Scan for the cell matching the given text and deliver its [X, Y] coordinate at center. 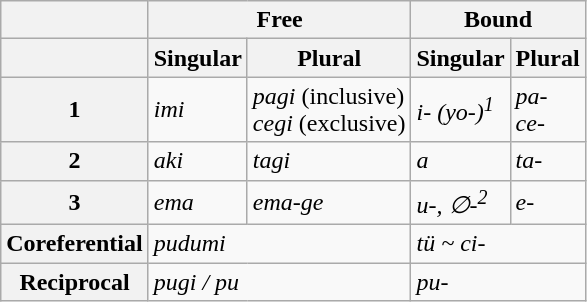
Reciprocal [74, 282]
2 [74, 161]
aki [198, 161]
ema-ge [329, 202]
a [460, 161]
imi [198, 110]
ta- [548, 161]
tü ~ ci- [498, 244]
Free [280, 20]
3 [74, 202]
e- [548, 202]
ema [198, 202]
pa-ce- [548, 110]
pu- [498, 282]
pagi (inclusive)cegi (exclusive) [329, 110]
Bound [498, 20]
i- (yo-)1 [460, 110]
pugi / pu [280, 282]
Coreferential [74, 244]
u-, ∅-2 [460, 202]
1 [74, 110]
tagi [329, 161]
pudumi [280, 244]
